Search for the cell housing the specified text and yield its [x, y] center coordinate. 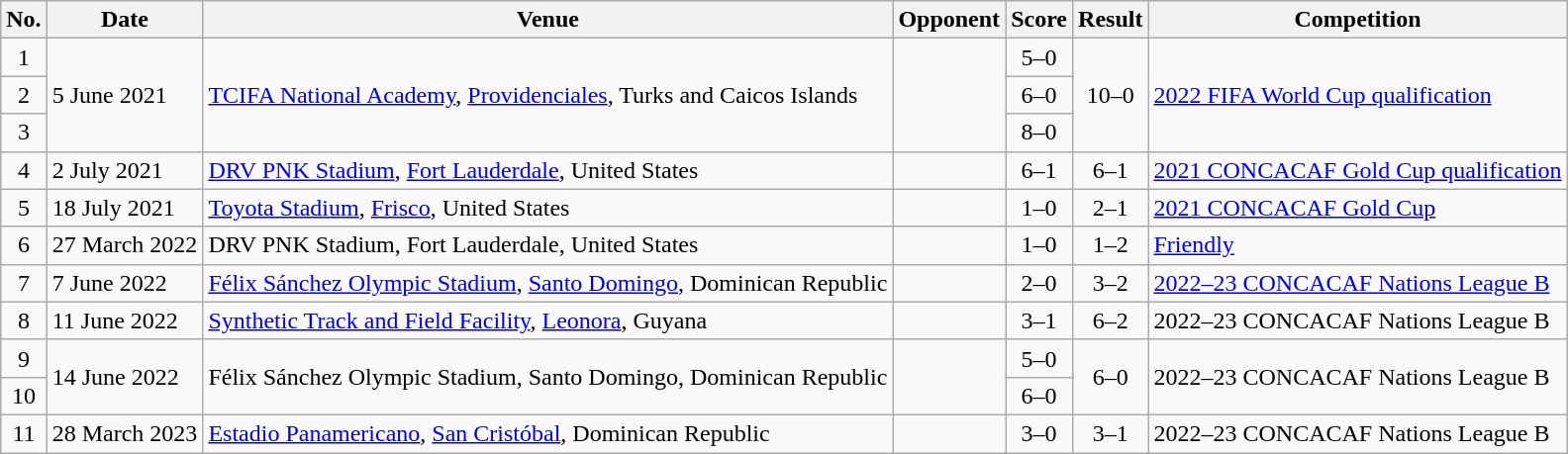
Result [1111, 20]
2021 CONCACAF Gold Cup qualification [1358, 170]
2022 FIFA World Cup qualification [1358, 95]
Venue [548, 20]
6–2 [1111, 320]
Toyota Stadium, Frisco, United States [548, 208]
Score [1039, 20]
9 [24, 358]
Opponent [949, 20]
10 [24, 396]
Estadio Panamericano, San Cristóbal, Dominican Republic [548, 433]
11 [24, 433]
2–0 [1039, 283]
1 [24, 57]
8–0 [1039, 133]
No. [24, 20]
6 [24, 245]
10–0 [1111, 95]
2 [24, 95]
Date [125, 20]
3–2 [1111, 283]
5 June 2021 [125, 95]
2021 CONCACAF Gold Cup [1358, 208]
28 March 2023 [125, 433]
2–1 [1111, 208]
11 June 2022 [125, 320]
1–2 [1111, 245]
Friendly [1358, 245]
8 [24, 320]
Competition [1358, 20]
5 [24, 208]
2 July 2021 [125, 170]
4 [24, 170]
14 June 2022 [125, 377]
27 March 2022 [125, 245]
7 [24, 283]
Synthetic Track and Field Facility, Leonora, Guyana [548, 320]
3 [24, 133]
18 July 2021 [125, 208]
3–0 [1039, 433]
7 June 2022 [125, 283]
TCIFA National Academy, Providenciales, Turks and Caicos Islands [548, 95]
